Detect which cell encompasses the target text, then output its (x, y) center coordinate. 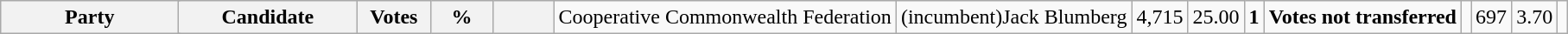
Cooperative Commonwealth Federation (725, 17)
(incumbent)Jack Blumberg (1014, 17)
697 (1491, 17)
3.70 (1534, 17)
Votes not transferred (1362, 17)
Votes (394, 17)
1 (1254, 17)
25.00 (1216, 17)
Candidate (268, 17)
Party (90, 17)
% (461, 17)
4,715 (1159, 17)
